Determine the (x, y) coordinate at the center of the cell enclosing the given text.  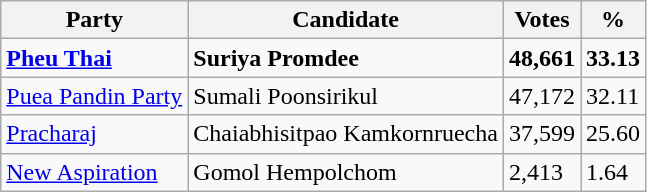
% (612, 20)
Pheu Thai (94, 58)
Suriya Promdee (346, 58)
Pracharaj (94, 134)
47,172 (542, 96)
Votes (542, 20)
37,599 (542, 134)
Gomol Hempolchom (346, 172)
32.11 (612, 96)
Sumali Poonsirikul (346, 96)
1.64 (612, 172)
Candidate (346, 20)
Puea Pandin Party (94, 96)
New Aspiration (94, 172)
33.13 (612, 58)
2,413 (542, 172)
Party (94, 20)
Chaiabhisitpao Kamkornruecha (346, 134)
25.60 (612, 134)
48,661 (542, 58)
